From the cell containing the given text, extract its center point as [X, Y] coordinate. 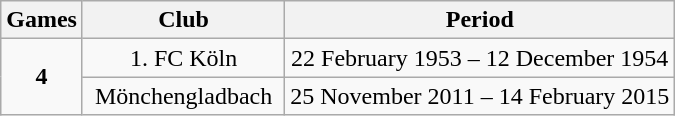
Club [183, 20]
1. FC Köln [183, 58]
4 [42, 77]
Mönchengladbach [183, 96]
25 November 2011 – 14 February 2015 [480, 96]
Games [42, 20]
Period [480, 20]
22 February 1953 – 12 December 1954 [480, 58]
